For the text-containing cell, return its midpoint in [x, y] coordinate format. 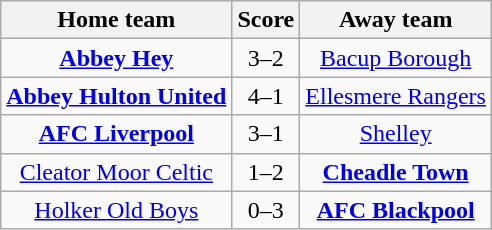
Holker Old Boys [116, 210]
Bacup Borough [396, 58]
AFC Blackpool [396, 210]
3–1 [266, 134]
3–2 [266, 58]
Abbey Hulton United [116, 96]
Abbey Hey [116, 58]
Away team [396, 20]
Shelley [396, 134]
AFC Liverpool [116, 134]
1–2 [266, 172]
Cheadle Town [396, 172]
Home team [116, 20]
0–3 [266, 210]
Cleator Moor Celtic [116, 172]
Ellesmere Rangers [396, 96]
4–1 [266, 96]
Score [266, 20]
